Identify which cell holds the provided text, then report its [x, y] central coordinate. 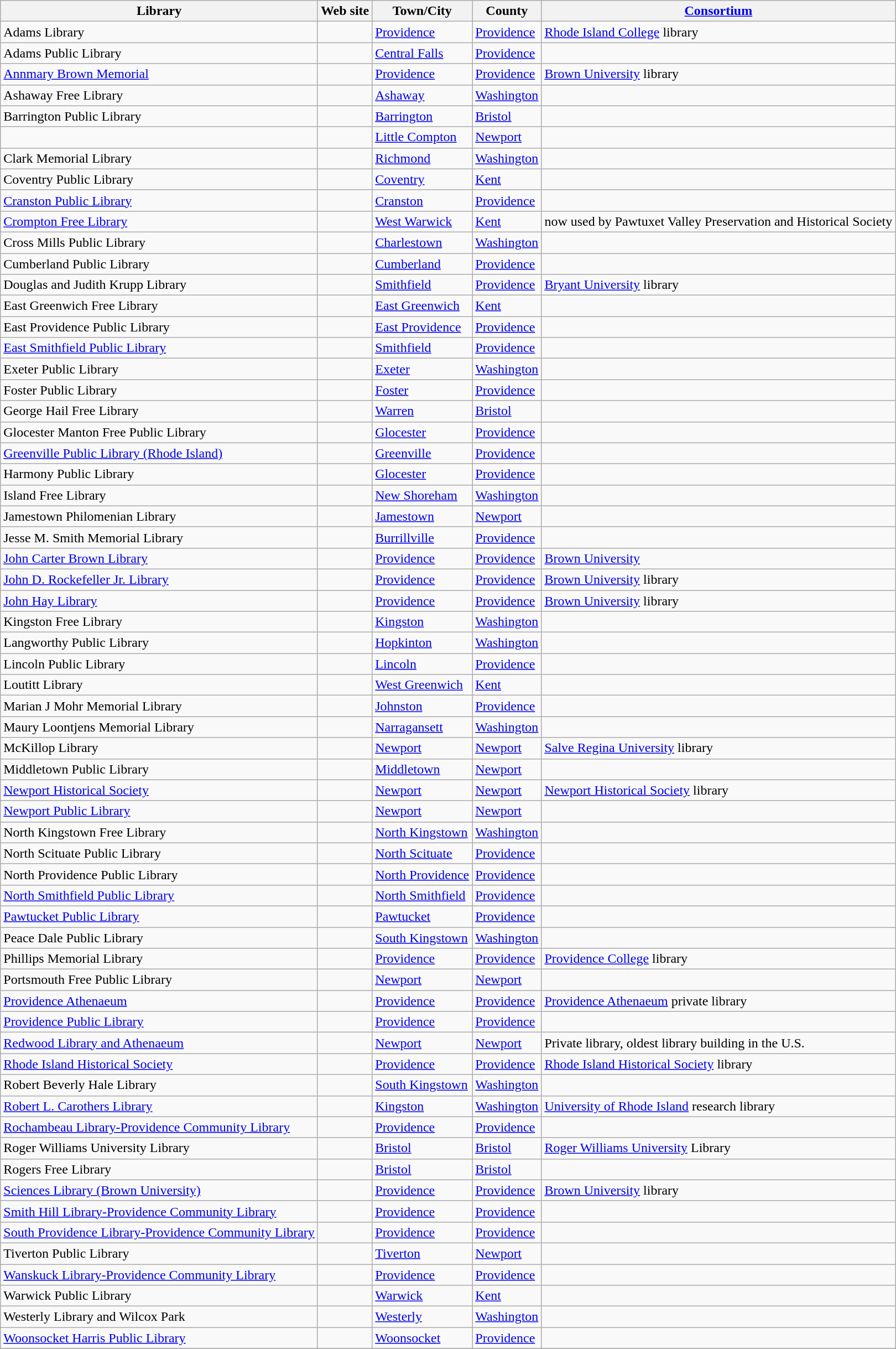
North Scituate Public Library [159, 853]
Exeter Public Library [159, 369]
Jesse M. Smith Memorial Library [159, 537]
Woonsocket [423, 1338]
Coventry Public Library [159, 179]
Ashaway Free Library [159, 95]
Redwood Library and Athenaeum [159, 1043]
Barrington Public Library [159, 116]
Westerly Library and Wilcox Park [159, 1317]
Greenville Public Library (Rhode Island) [159, 453]
East Providence [423, 327]
now used by Pawtuxet Valley Preservation and Historical Society [718, 221]
North Kingstown Free Library [159, 832]
Providence Athenaeum [159, 1001]
Little Compton [423, 137]
Town/City [423, 11]
East Providence Public Library [159, 327]
West Warwick [423, 221]
Harmony Public Library [159, 474]
John Carter Brown Library [159, 558]
Lincoln [423, 664]
Smith Hill Library-Providence Community Library [159, 1211]
Lincoln Public Library [159, 664]
Rhode Island Historical Society library [718, 1064]
Cumberland Public Library [159, 264]
Jamestown [423, 516]
Tiverton Public Library [159, 1253]
Kingston Free Library [159, 622]
Salve Regina University library [718, 748]
New Shoreham [423, 495]
Douglas and Judith Krupp Library [159, 285]
Crompton Free Library [159, 221]
Newport Historical Society library [718, 790]
North Providence [423, 874]
Middletown [423, 769]
Westerly [423, 1317]
Robert L. Carothers Library [159, 1106]
Cross Mills Public Library [159, 242]
Langworthy Public Library [159, 643]
Tiverton [423, 1253]
Greenville [423, 453]
Barrington [423, 116]
Phillips Memorial Library [159, 959]
Exeter [423, 369]
North Smithfield Public Library [159, 895]
Sciences Library (Brown University) [159, 1190]
Rogers Free Library [159, 1169]
Adams Public Library [159, 53]
North Smithfield [423, 895]
Annmary Brown Memorial [159, 74]
Rochambeau Library-Providence Community Library [159, 1127]
Consortium [718, 11]
Rhode Island College library [718, 32]
Bryant University library [718, 285]
Providence Athenaeum private library [718, 1001]
Burrillville [423, 537]
University of Rhode Island research library [718, 1106]
Newport Historical Society [159, 790]
Peace Dale Public Library [159, 938]
Island Free Library [159, 495]
Providence College library [718, 959]
Private library, oldest library building in the U.S. [718, 1043]
South Providence Library-Providence Community Library [159, 1232]
North Providence Public Library [159, 874]
East Greenwich Free Library [159, 306]
Charlestown [423, 242]
Glocester Manton Free Public Library [159, 432]
North Scituate [423, 853]
Pawtucket Public Library [159, 916]
Warren [423, 411]
John D. Rockefeller Jr. Library [159, 579]
Library [159, 11]
Adams Library [159, 32]
Newport Public Library [159, 811]
Cumberland [423, 264]
Portsmouth Free Public Library [159, 980]
Cranston Public Library [159, 200]
Brown University [718, 558]
Loutitt Library [159, 685]
Robert Beverly Hale Library [159, 1085]
Johnston [423, 706]
North Kingstown [423, 832]
Rhode Island Historical Society [159, 1064]
Cranston [423, 200]
East Smithfield Public Library [159, 348]
Hopkinton [423, 643]
Coventry [423, 179]
Clark Memorial Library [159, 158]
Ashaway [423, 95]
Providence Public Library [159, 1022]
Middletown Public Library [159, 769]
West Greenwich [423, 685]
Maury Loontjens Memorial Library [159, 727]
Foster Public Library [159, 390]
Warwick Public Library [159, 1296]
Foster [423, 390]
Web site [345, 11]
Warwick [423, 1296]
John Hay Library [159, 600]
McKillop Library [159, 748]
Narragansett [423, 727]
Central Falls [423, 53]
Jamestown Philomenian Library [159, 516]
Wanskuck Library-Providence Community Library [159, 1274]
Pawtucket [423, 916]
Richmond [423, 158]
East Greenwich [423, 306]
Woonsocket Harris Public Library [159, 1338]
George Hail Free Library [159, 411]
County [507, 11]
Marian J Mohr Memorial Library [159, 706]
